Search for the cell housing the specified text and yield its (x, y) center coordinate. 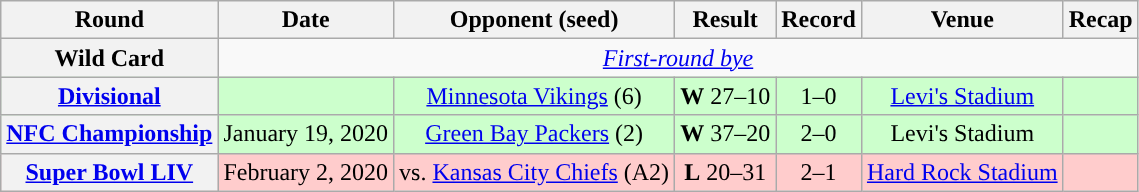
January 19, 2020 (306, 134)
Recap (1100, 20)
February 2, 2020 (306, 172)
First-round bye (678, 58)
L 20–31 (726, 172)
Super Bowl LIV (110, 172)
W 27–10 (726, 96)
Divisional (110, 96)
Venue (962, 20)
vs. Kansas City Chiefs (A2) (534, 172)
Green Bay Packers (2) (534, 134)
2–1 (819, 172)
Round (110, 20)
Hard Rock Stadium (962, 172)
W 37–20 (726, 134)
Date (306, 20)
NFC Championship (110, 134)
1–0 (819, 96)
Opponent (seed) (534, 20)
Minnesota Vikings (6) (534, 96)
Result (726, 20)
2–0 (819, 134)
Record (819, 20)
Wild Card (110, 58)
